Capture the cell that displays the provided text and extract its (X, Y) central coordinate. 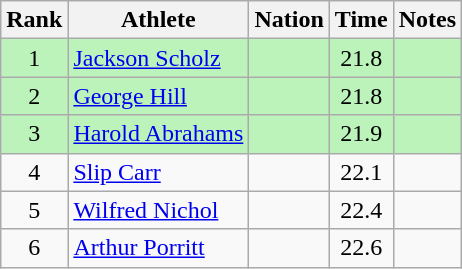
3 (34, 134)
Arthur Porritt (158, 248)
2 (34, 96)
Athlete (158, 20)
22.6 (361, 248)
Notes (427, 20)
Rank (34, 20)
5 (34, 210)
Harold Abrahams (158, 134)
22.1 (361, 172)
4 (34, 172)
21.9 (361, 134)
George Hill (158, 96)
22.4 (361, 210)
Slip Carr (158, 172)
6 (34, 248)
Jackson Scholz (158, 58)
1 (34, 58)
Time (361, 20)
Nation (289, 20)
Wilfred Nichol (158, 210)
